Provide the [x, y] coordinate of the cell's center where the given text is located.  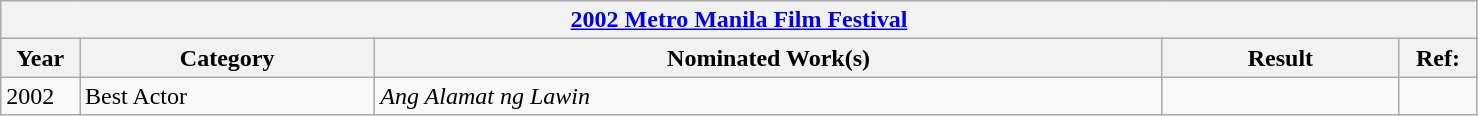
Nominated Work(s) [769, 58]
Year [40, 58]
Result [1280, 58]
Category [228, 58]
2002 Metro Manila Film Festival [740, 20]
Best Actor [228, 96]
Ang Alamat ng Lawin [769, 96]
Ref: [1438, 58]
2002 [40, 96]
